Locate the cell with the specified text and output its (X, Y) center coordinate. 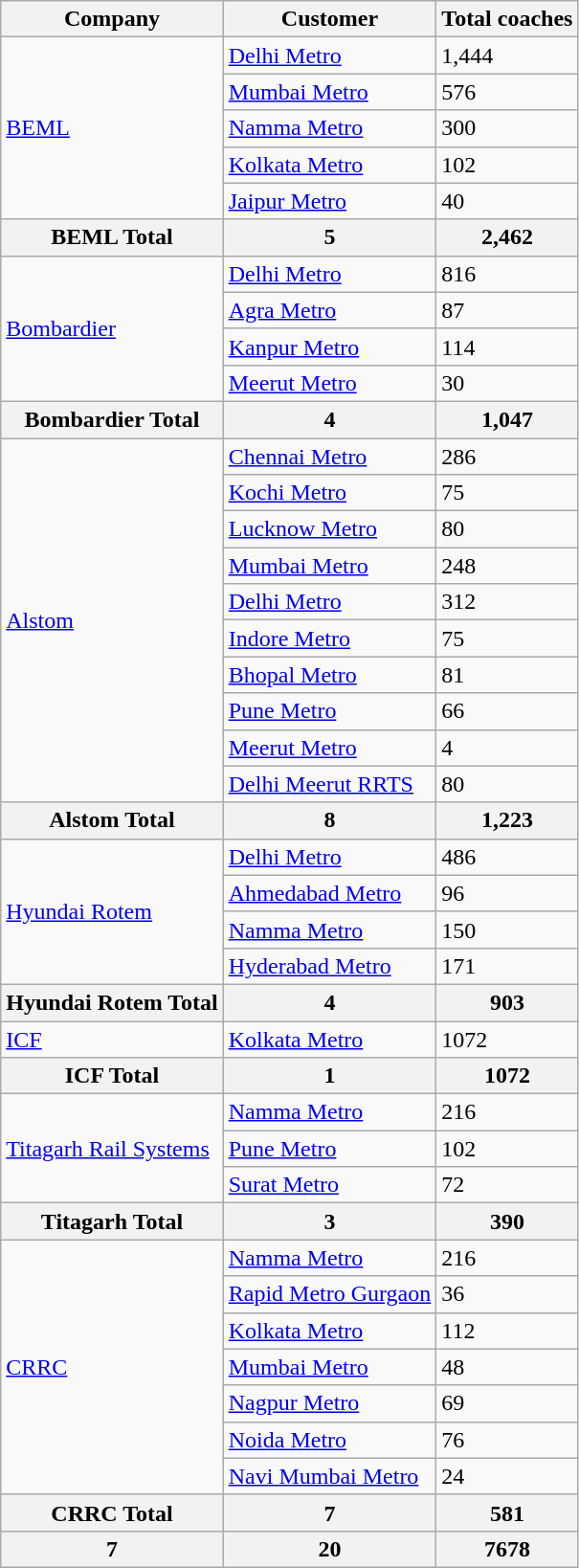
Total coaches (507, 19)
Agra Metro (329, 310)
8 (329, 820)
87 (507, 310)
20 (329, 1549)
Hyundai Rotem (112, 911)
3 (329, 1221)
81 (507, 675)
76 (507, 1440)
5 (329, 237)
Kochi Metro (329, 493)
Surat Metro (329, 1185)
Ahmedabad Metro (329, 893)
1 (329, 1076)
171 (507, 966)
Hyderabad Metro (329, 966)
Bombardier Total (112, 419)
390 (507, 1221)
112 (507, 1331)
Navi Mumbai Metro (329, 1476)
Lucknow Metro (329, 529)
Noida Metro (329, 1440)
96 (507, 893)
286 (507, 457)
Customer (329, 19)
Kanpur Metro (329, 347)
36 (507, 1294)
30 (507, 383)
BEML (112, 128)
Company (112, 19)
BEML Total (112, 237)
Rapid Metro Gurgaon (329, 1294)
Bhopal Metro (329, 675)
Chennai Metro (329, 457)
Delhi Meerut RRTS (329, 784)
150 (507, 930)
581 (507, 1512)
Bombardier (112, 328)
Titagarh Rail Systems (112, 1149)
248 (507, 566)
Alstom Total (112, 820)
7678 (507, 1549)
Alstom (112, 620)
ICF Total (112, 1076)
48 (507, 1367)
312 (507, 602)
114 (507, 347)
Hyundai Rotem Total (112, 1002)
903 (507, 1002)
Titagarh Total (112, 1221)
1,444 (507, 56)
300 (507, 128)
ICF (112, 1039)
40 (507, 201)
486 (507, 857)
CRRC (112, 1367)
66 (507, 711)
69 (507, 1403)
72 (507, 1185)
24 (507, 1476)
Jaipur Metro (329, 201)
CRRC Total (112, 1512)
Nagpur Metro (329, 1403)
816 (507, 274)
576 (507, 92)
Indore Metro (329, 638)
2,462 (507, 237)
1,223 (507, 820)
1,047 (507, 419)
